Scan for the cell matching the given text and deliver its [x, y] coordinate at center. 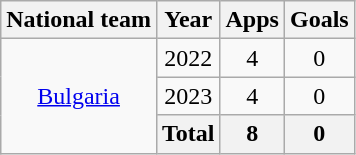
8 [252, 134]
National team [79, 20]
2023 [188, 96]
Total [188, 134]
Bulgaria [79, 96]
Goals [319, 20]
Year [188, 20]
Apps [252, 20]
2022 [188, 58]
